Find where the given text appears and provide that cell's center as [X, Y] coordinate. 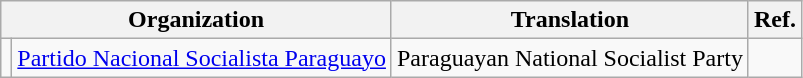
Translation [570, 20]
Ref. [774, 20]
Partido Nacional Socialista Paraguayo [202, 58]
Organization [196, 20]
Paraguayan National Socialist Party [570, 58]
